Detect which cell encompasses the target text, then output its [X, Y] center coordinate. 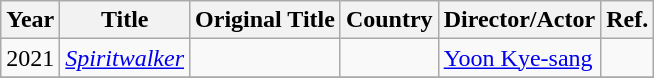
Original Title [266, 20]
Spiritwalker [125, 58]
Director/Actor [520, 20]
2021 [30, 58]
Yoon Kye-sang [520, 58]
Title [125, 20]
Year [30, 20]
Ref. [628, 20]
Country [389, 20]
